Extract the [X, Y] coordinate from the center of the cell holding the provided text.  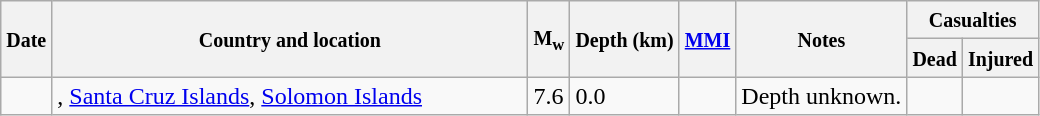
MMI [708, 39]
Dead [935, 58]
Depth unknown. [822, 96]
Notes [822, 39]
Depth (km) [624, 39]
Date [26, 39]
Injured [1000, 58]
7.6 [549, 96]
Country and location [290, 39]
Mw [549, 39]
0.0 [624, 96]
Casualties [973, 20]
, Santa Cruz Islands, Solomon Islands [290, 96]
